Locate the cell with the specified text and output its (X, Y) center coordinate. 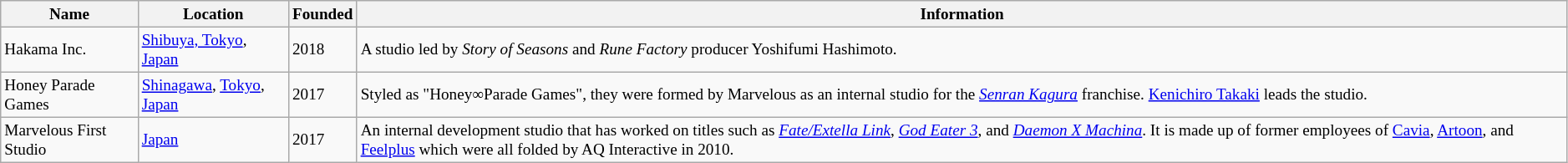
Japan (213, 140)
A studio led by Story of Seasons and Rune Factory producer Yoshifumi Hashimoto. (962, 49)
2018 (322, 49)
Honey Parade Games (69, 94)
Marvelous First Studio (69, 140)
Shinagawa, Tokyo, Japan (213, 94)
Hakama Inc. (69, 49)
Name (69, 14)
Information (962, 14)
Founded (322, 14)
Location (213, 14)
Shibuya, Tokyo, Japan (213, 49)
